Determine the (X, Y) coordinate at the center of the cell enclosing the given text.  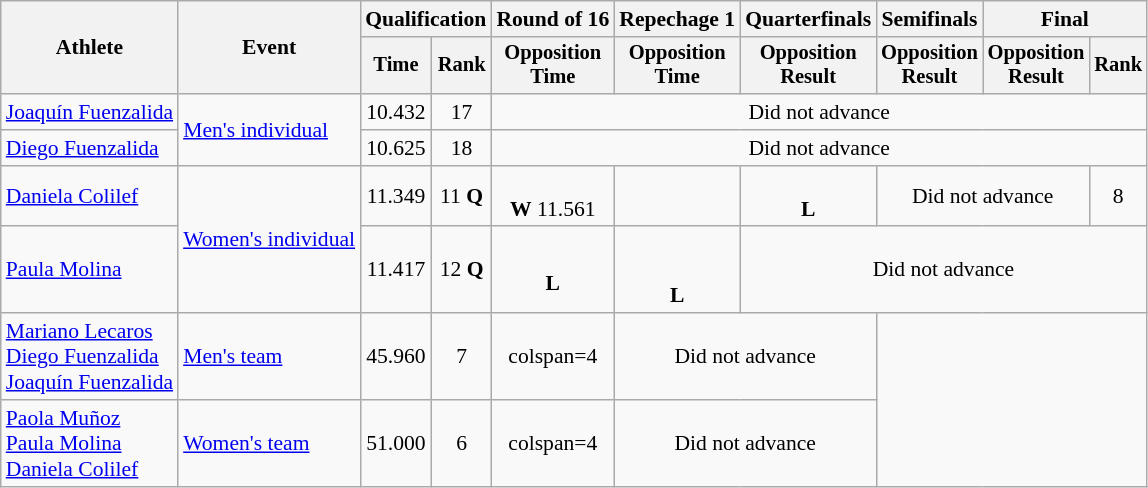
11.417 (396, 270)
17 (462, 112)
45.960 (396, 356)
12 Q (462, 270)
Paula Molina (90, 270)
Joaquín Fuenzalida (90, 112)
Qualification (426, 19)
Quarterfinals (808, 19)
Daniela Colilef (90, 196)
10.625 (396, 148)
Time (396, 66)
Paola MuñozPaula MolinaDaniela Colilef (90, 444)
10.432 (396, 112)
Round of 16 (552, 19)
Athlete (90, 48)
Men's team (269, 356)
11.349 (396, 196)
7 (462, 356)
Final (1065, 19)
Semifinals (930, 19)
18 (462, 148)
Repechage 1 (677, 19)
Women's team (269, 444)
11 Q (462, 196)
Men's individual (269, 130)
51.000 (396, 444)
6 (462, 444)
8 (1118, 196)
Mariano LecarosDiego FuenzalidaJoaquín Fuenzalida (90, 356)
Women's individual (269, 240)
W 11.561 (552, 196)
Event (269, 48)
Diego Fuenzalida (90, 148)
